Scan for the cell matching the given text and deliver its (x, y) coordinate at center. 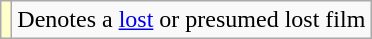
Denotes a lost or presumed lost film (192, 20)
